From the cell containing the given text, extract its center point as [X, Y] coordinate. 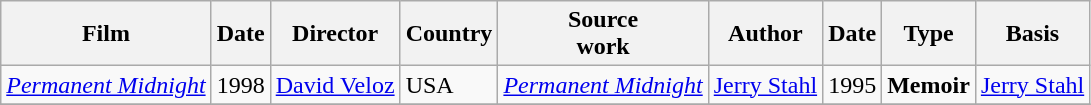
David Veloz [335, 85]
Film [106, 34]
Type [929, 34]
Director [335, 34]
Sourcework [603, 34]
1995 [852, 85]
Basis [1032, 34]
Country [449, 34]
Memoir [929, 85]
Author [765, 34]
1998 [240, 85]
USA [449, 85]
